Return the (x, y) coordinate for the center point of the cell that contains the specified text.  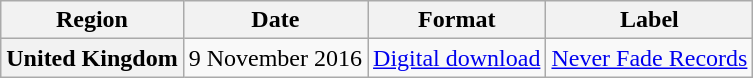
United Kingdom (92, 58)
Format (457, 20)
Label (650, 20)
Date (275, 20)
Never Fade Records (650, 58)
9 November 2016 (275, 58)
Region (92, 20)
Digital download (457, 58)
